Find where the given text appears and provide that cell's center as [X, Y] coordinate. 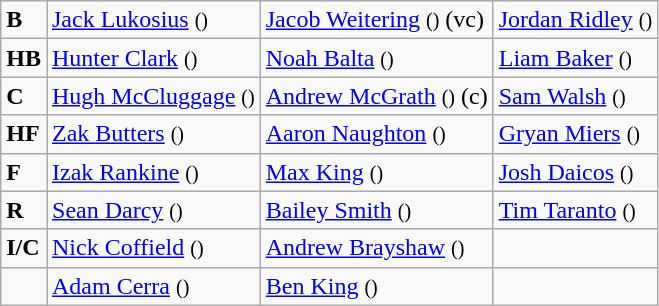
HB [24, 58]
Bailey Smith () [376, 210]
Josh Daicos () [575, 172]
Jordan Ridley () [575, 20]
HF [24, 134]
Aaron Naughton () [376, 134]
Andrew McGrath () (c) [376, 96]
Hunter Clark () [153, 58]
Gryan Miers () [575, 134]
Sean Darcy () [153, 210]
Hugh McCluggage () [153, 96]
Ben King () [376, 286]
Izak Rankine () [153, 172]
Jack Lukosius () [153, 20]
Adam Cerra () [153, 286]
F [24, 172]
Noah Balta () [376, 58]
I/C [24, 248]
Sam Walsh () [575, 96]
R [24, 210]
Tim Taranto () [575, 210]
C [24, 96]
Zak Butters () [153, 134]
B [24, 20]
Max King () [376, 172]
Nick Coffield () [153, 248]
Andrew Brayshaw () [376, 248]
Jacob Weitering () (vc) [376, 20]
Liam Baker () [575, 58]
